Return (x, y) of the center of cell containing provided text 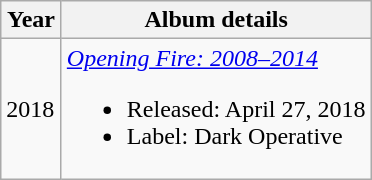
2018 (32, 109)
Year (32, 20)
Album details (216, 20)
Opening Fire: 2008–2014Released: April 27, 2018Label: Dark Operative (216, 109)
